Determine the [X, Y] coordinate at the center of the cell enclosing the given text.  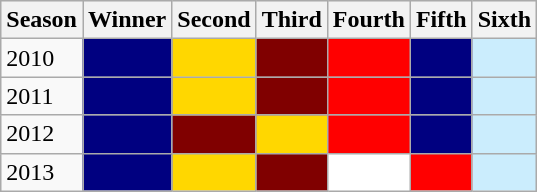
2011 [42, 96]
Fifth [441, 20]
Third [292, 20]
Second [214, 20]
2012 [42, 134]
2010 [42, 58]
Winner [126, 20]
Sixth [504, 20]
Fourth [368, 20]
2013 [42, 172]
Season [42, 20]
